Locate the cell with the specified text and output its [x, y] center coordinate. 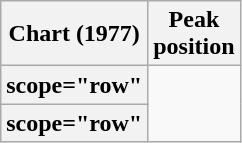
Chart (1977) [74, 34]
Peakposition [194, 34]
